Determine the [X, Y] coordinate at the center of the cell enclosing the given text.  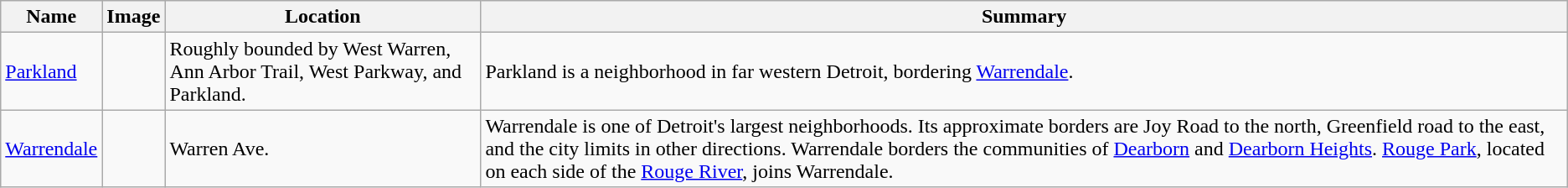
Name [52, 17]
Parkland [52, 71]
Parkland is a neighborhood in far western Detroit, bordering Warrendale. [1024, 71]
Image [134, 17]
Warrendale [52, 149]
Warren Ave. [323, 149]
Summary [1024, 17]
Location [323, 17]
Roughly bounded by West Warren, Ann Arbor Trail, West Parkway, and Parkland. [323, 71]
